Locate the cell with the specified text and output its (x, y) center coordinate. 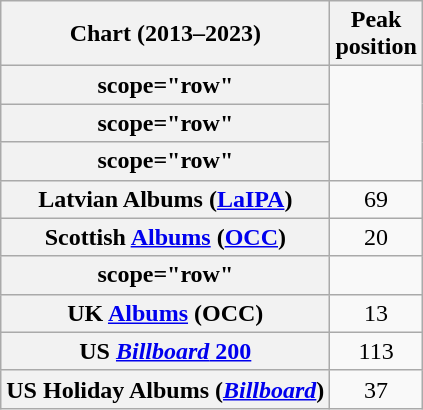
Chart (2013–2023) (166, 34)
113 (376, 351)
US Holiday Albums (Billboard) (166, 389)
69 (376, 199)
Peakposition (376, 34)
37 (376, 389)
Latvian Albums (LaIPA) (166, 199)
UK Albums (OCC) (166, 313)
US Billboard 200 (166, 351)
Scottish Albums (OCC) (166, 237)
20 (376, 237)
13 (376, 313)
